Capture the cell that displays the provided text and extract its (x, y) central coordinate. 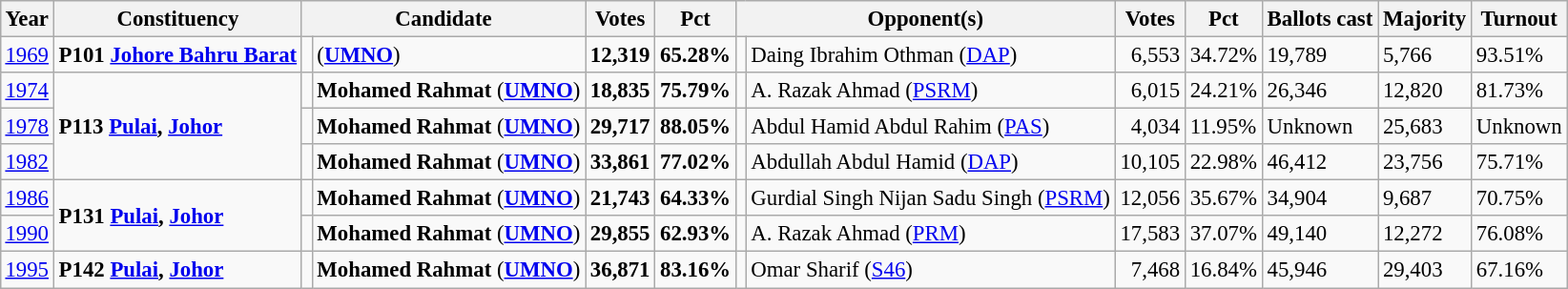
11.95% (1223, 127)
Year (27, 19)
34,904 (1320, 198)
35.67% (1223, 198)
34.72% (1223, 54)
22.98% (1223, 162)
A. Razak Ahmad (PRM) (931, 234)
18,835 (620, 91)
1995 (27, 270)
45,946 (1320, 270)
Abdul Hamid Abdul Rahim (PAS) (931, 127)
Candidate (443, 19)
62.93% (696, 234)
9,687 (1425, 198)
1978 (27, 127)
75.71% (1518, 162)
1990 (27, 234)
Gurdial Singh Nijan Sadu Singh (PSRM) (931, 198)
Abdullah Abdul Hamid (DAP) (931, 162)
1974 (27, 91)
49,140 (1320, 234)
6,553 (1150, 54)
5,766 (1425, 54)
26,346 (1320, 91)
Turnout (1518, 19)
36,871 (620, 270)
(UMNO) (448, 54)
17,583 (1150, 234)
83.16% (696, 270)
P113 Pulai, Johor (177, 126)
33,861 (620, 162)
10,105 (1150, 162)
19,789 (1320, 54)
Constituency (177, 19)
88.05% (696, 127)
76.08% (1518, 234)
37.07% (1223, 234)
77.02% (696, 162)
29,403 (1425, 270)
29,717 (620, 127)
P131 Pulai, Johor (177, 216)
12,319 (620, 54)
Majority (1425, 19)
4,034 (1150, 127)
6,015 (1150, 91)
16.84% (1223, 270)
12,272 (1425, 234)
12,056 (1150, 198)
Opponent(s) (925, 19)
81.73% (1518, 91)
1986 (27, 198)
1969 (27, 54)
23,756 (1425, 162)
12,820 (1425, 91)
64.33% (696, 198)
24.21% (1223, 91)
P101 Johore Bahru Barat (177, 54)
75.79% (696, 91)
Omar Sharif (S46) (931, 270)
67.16% (1518, 270)
70.75% (1518, 198)
29,855 (620, 234)
65.28% (696, 54)
1982 (27, 162)
93.51% (1518, 54)
Ballots cast (1320, 19)
Daing Ibrahim Othman (DAP) (931, 54)
7,468 (1150, 270)
46,412 (1320, 162)
21,743 (620, 198)
A. Razak Ahmad (PSRM) (931, 91)
P142 Pulai, Johor (177, 270)
25,683 (1425, 127)
